Pinpoint the cell where the given text exists, returning its [x, y] midpoint coordinate. 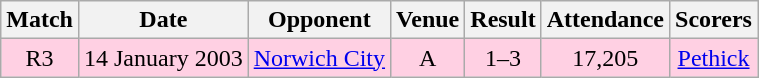
R3 [40, 58]
Venue [428, 20]
Opponent [319, 20]
Pethick [714, 58]
17,205 [605, 58]
Result [503, 20]
14 January 2003 [163, 58]
Scorers [714, 20]
Norwich City [319, 58]
Attendance [605, 20]
Match [40, 20]
A [428, 58]
Date [163, 20]
1–3 [503, 58]
